Locate the cell with the specified text and output its (X, Y) center coordinate. 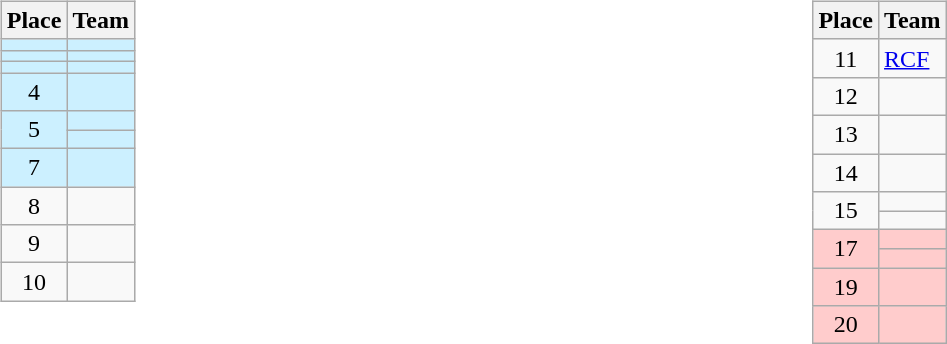
14 (846, 173)
19 (846, 287)
15 (846, 211)
7 (34, 168)
4 (34, 91)
12 (846, 96)
9 (34, 244)
20 (846, 325)
11 (846, 58)
8 (34, 206)
10 (34, 282)
5 (34, 130)
17 (846, 249)
RCF (913, 58)
13 (846, 134)
